Locate the cell with the specified text and output its [x, y] center coordinate. 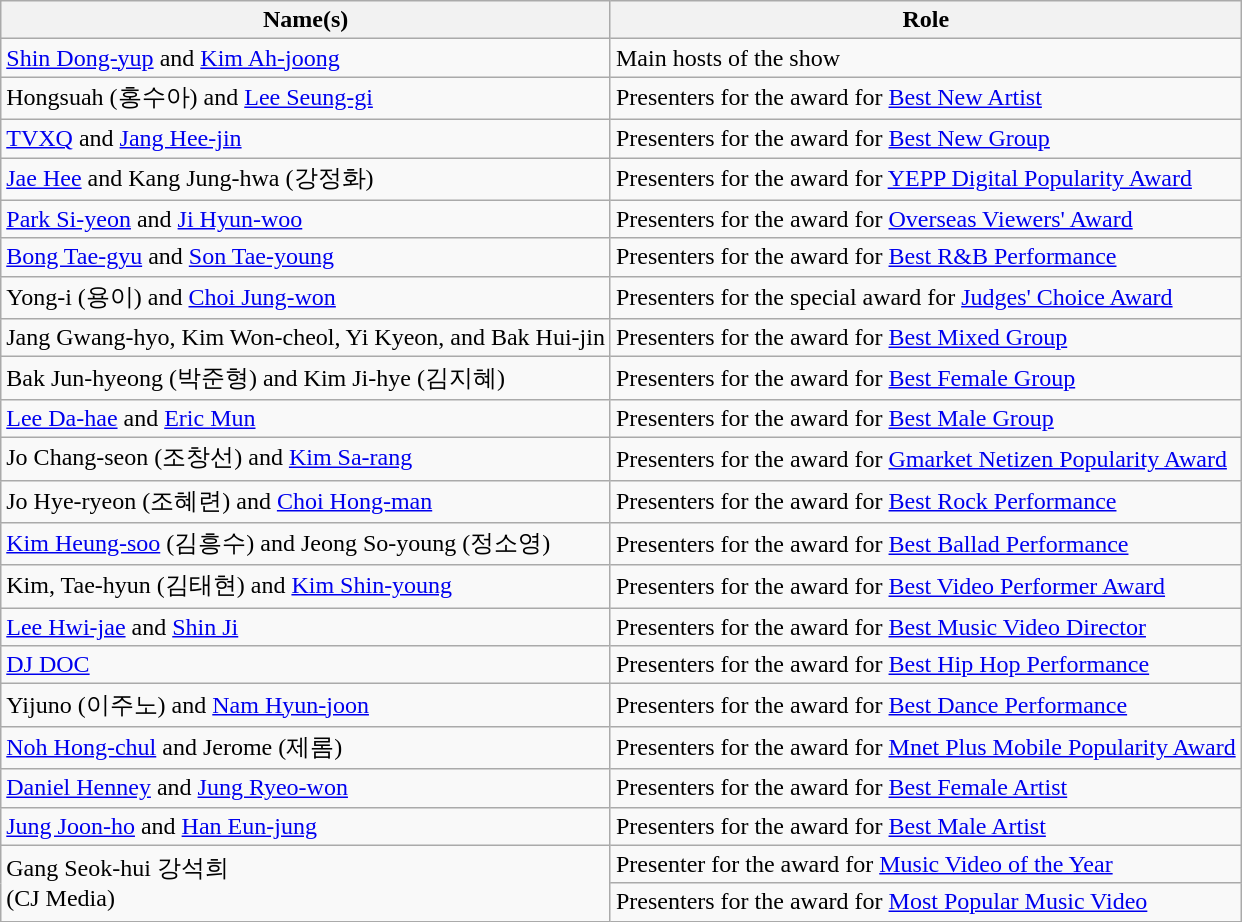
Park Si-yeon and Ji Hyun-woo [306, 219]
Presenters for the award for Best Male Group [926, 418]
Lee Hwi-jae and Shin Ji [306, 627]
Presenters for the award for Overseas Viewers' Award [926, 219]
Presenters for the special award for Judges' Choice Award [926, 298]
Presenters for the award for Best New Artist [926, 98]
Shin Dong-yup and Kim Ah-joong [306, 58]
Daniel Henney and Jung Ryeo-won [306, 788]
Gang Seok-hui 강석희 (CJ Media) [306, 883]
Jo Hye-ryeon (조혜련) and Choi Hong-man [306, 502]
Presenters for the award for Best Hip Hop Performance [926, 665]
Presenters for the award for Best Female Artist [926, 788]
Kim Heung-soo (김흥수) and Jeong So-young (정소영) [306, 544]
Noh Hong-chul and Jerome (제롬) [306, 748]
Presenters for the award for Most Popular Music Video [926, 902]
Name(s) [306, 20]
Presenters for the award for Best New Group [926, 138]
Main hosts of the show [926, 58]
Presenters for the award for Mnet Plus Mobile Popularity Award [926, 748]
Presenters for the award for Best R&B Performance [926, 257]
Hongsuah (홍수아) and Lee Seung-gi [306, 98]
Presenters for the award for Best Music Video Director [926, 627]
Presenters for the award for Best Rock Performance [926, 502]
Presenters for the award for Best Male Artist [926, 826]
TVXQ and Jang Hee-jin [306, 138]
Kim, Tae-hyun (김태현) and Kim Shin-young [306, 586]
Yong-i (용이) and Choi Jung-won [306, 298]
Presenters for the award for Best Video Performer Award [926, 586]
Presenters for the award for Best Dance Performance [926, 706]
Bong Tae-gyu and Son Tae-young [306, 257]
Lee Da-hae and Eric Mun [306, 418]
Yijuno (이주노) and Nam Hyun-joon [306, 706]
Presenters for the award for YEPP Digital Popularity Award [926, 180]
Presenters for the award for Best Female Group [926, 378]
Presenters for the award for Best Mixed Group [926, 338]
Jang Gwang-hyo, Kim Won-cheol, Yi Kyeon, and Bak Hui-jin [306, 338]
Presenters for the award for Best Ballad Performance [926, 544]
Bak Jun-hyeong (박준형) and Kim Ji-hye (김지혜) [306, 378]
Presenters for the award for Gmarket Netizen Popularity Award [926, 458]
Role [926, 20]
Jo Chang-seon (조창선) and Kim Sa-rang [306, 458]
Jung Joon-ho and Han Eun-jung [306, 826]
Jae Hee and Kang Jung-hwa (강정화) [306, 180]
DJ DOC [306, 665]
Presenter for the award for Music Video of the Year [926, 864]
